Return the (x, y) coordinate for the center point of the cell that contains the specified text.  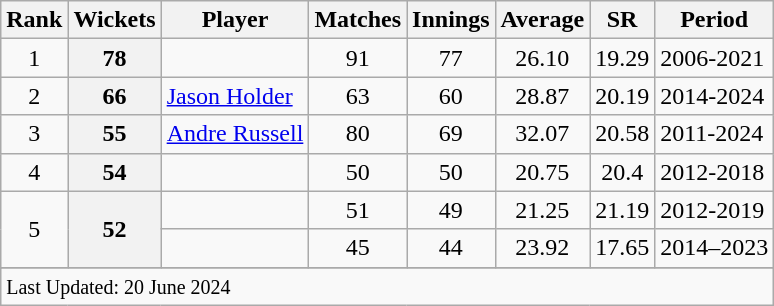
Matches (358, 20)
3 (34, 134)
66 (114, 96)
5 (34, 229)
60 (451, 96)
80 (358, 134)
2014–2023 (714, 248)
2012-2019 (714, 210)
Innings (451, 20)
SR (622, 20)
2006-2021 (714, 58)
51 (358, 210)
19.29 (622, 58)
49 (451, 210)
17.65 (622, 248)
45 (358, 248)
26.10 (542, 58)
1 (34, 58)
2014-2024 (714, 96)
Period (714, 20)
69 (451, 134)
52 (114, 229)
2012-2018 (714, 172)
Jason Holder (235, 96)
32.07 (542, 134)
20.19 (622, 96)
20.75 (542, 172)
23.92 (542, 248)
Average (542, 20)
20.58 (622, 134)
91 (358, 58)
63 (358, 96)
Last Updated: 20 June 2024 (388, 286)
4 (34, 172)
2011-2024 (714, 134)
2 (34, 96)
28.87 (542, 96)
44 (451, 248)
20.4 (622, 172)
55 (114, 134)
54 (114, 172)
21.19 (622, 210)
Andre Russell (235, 134)
Wickets (114, 20)
78 (114, 58)
77 (451, 58)
Rank (34, 20)
Player (235, 20)
21.25 (542, 210)
